From the cell containing the given text, extract its center point as [x, y] coordinate. 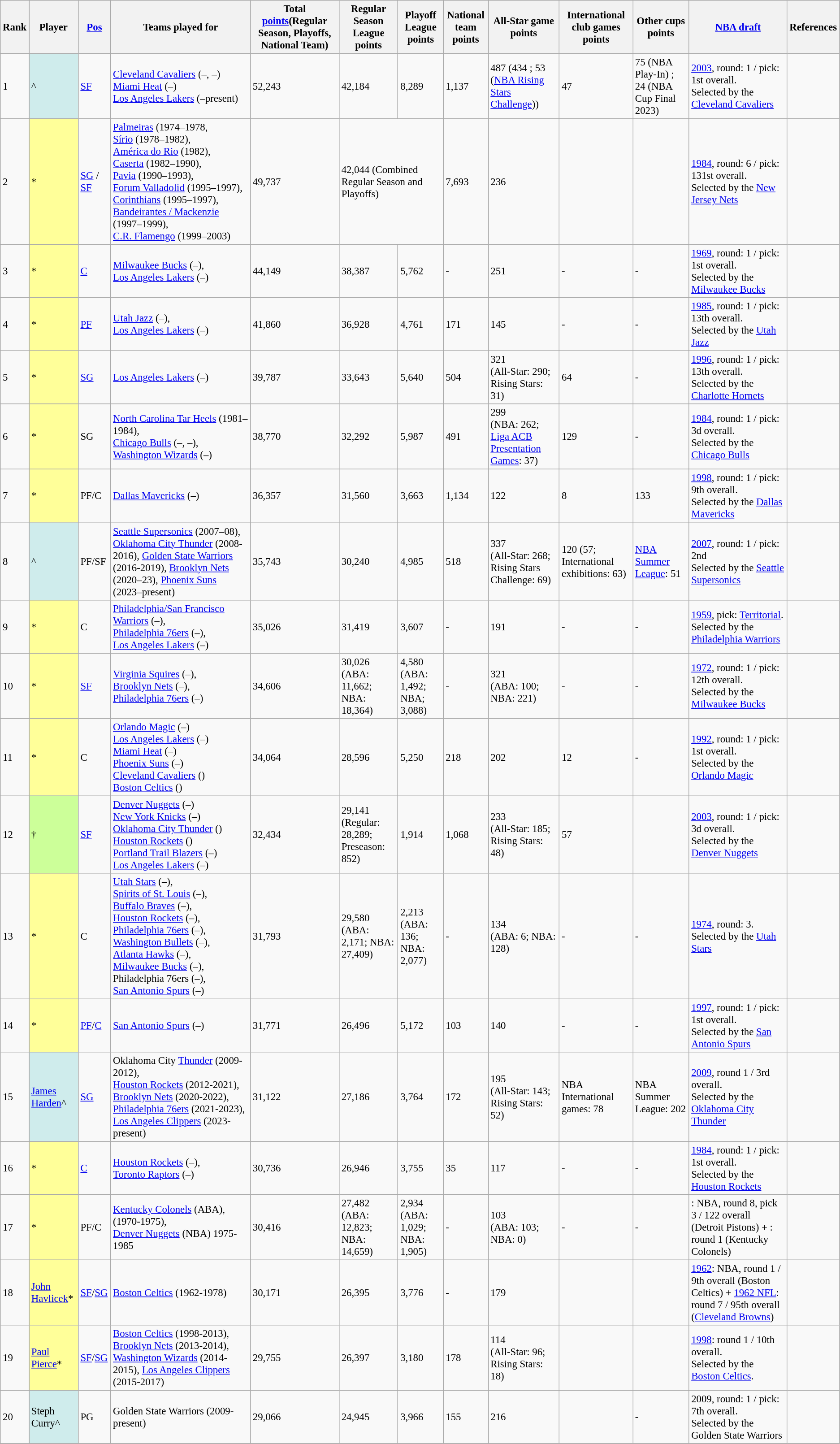
171 [466, 325]
Milwaukee Bucks (–),Los Angeles Lakers (–) [181, 272]
30,026(ABA: 11,662; NBA: 18,364) [368, 686]
29,141(Regular: 28,289; Preseason: 852) [368, 835]
30,171 [295, 1293]
1985, round: 1 / pick: 13th overall.Selected by the Utah Jazz [738, 325]
29,066 [295, 1418]
Kentucky Colonels (ABA), (1970-1975),Denver Nuggets (NBA) 1975-1985 [181, 1227]
321(ABA: 100; NBA: 221) [524, 686]
134(ABA: 6; NBA: 128) [524, 936]
103(ABA: 103; NBA: 0) [524, 1227]
31,793 [295, 936]
Steph Curry^ [54, 1418]
4,761 [420, 325]
27,482(ABA: 12,823; NBA: 14,659) [368, 1227]
5,762 [420, 272]
31,419 [368, 627]
504 [466, 377]
44,149 [295, 272]
Teams played for [181, 27]
1,134 [466, 496]
5,640 [420, 377]
3,966 [420, 1418]
1969, round: 1 / pick: 1st overall.Selected by the Milwaukee Bucks [738, 272]
Orlando Magic (–)Los Angeles Lakers (–)Miami Heat (–)Phoenix Suns (–)Cleveland Cavaliers ()Boston Celtics () [181, 757]
4,580(ABA: 1,492; NBA; 3,088) [420, 686]
38,770 [295, 437]
251 [524, 272]
518 [466, 561]
26,397 [368, 1358]
42,184 [368, 87]
Other cups points [661, 27]
14 [15, 1026]
3,180 [420, 1358]
9 [15, 627]
5 [15, 377]
7 [15, 496]
31,122 [295, 1097]
30,736 [295, 1168]
3,764 [420, 1097]
33,643 [368, 377]
34,606 [295, 686]
6 [15, 437]
NBA International games: 78 [596, 1097]
References [813, 27]
3 [15, 272]
PF [94, 325]
1998: round 1 / 10th overall.Selected by the Boston Celtics. [738, 1358]
NBA draft [738, 27]
17 [15, 1227]
John Havlicek* [54, 1293]
Player [54, 27]
3,776 [420, 1293]
1962: NBA, round 1 / 9th overall (Boston Celtics) + 1962 NFL: round 7 / 95th overall (Cleveland Browns) [738, 1293]
57 [596, 835]
2003, round: 1 / pick: 3d overall. Selected by the Denver Nuggets [738, 835]
122 [524, 496]
Denver Nuggets (–)New York Knicks (–)Oklahoma City Thunder ()Houston Rockets ()Portland Trail Blazers (–)Los Angeles Lakers (–) [181, 835]
140 [524, 1026]
114(All-Star: 96; Rising Stars: 18) [524, 1358]
1,914 [420, 835]
236 [524, 182]
41,860 [295, 325]
42,044 (Combined Regular Season and Playoffs) [391, 182]
26,395 [368, 1293]
34,064 [295, 757]
26,496 [368, 1026]
30,416 [295, 1227]
2007, round: 1 / pick: 2ndSelected by the Seattle Supersonics [738, 561]
35,026 [295, 627]
5,250 [420, 757]
3,607 [420, 627]
39,787 [295, 377]
1998, round: 1 / pick: 9th overall. Selected by the Dallas Mavericks [738, 496]
1984, round: 6 / pick: 131st overall.Selected by the New Jersey Nets [738, 182]
216 [524, 1418]
2009, round 1 / 3rd overall.Selected by the Oklahoma City Thunder [738, 1097]
1984, round: 1 / pick: 1st overall. Selected by the Houston Rockets [738, 1168]
29,755 [295, 1358]
133 [661, 496]
San Antonio Spurs (–) [181, 1026]
5,987 [420, 437]
487 (434 ; 53 (NBA Rising Stars Challenge)) [524, 87]
Cleveland Cavaliers (–, –)Miami Heat (–)Los Angeles Lakers (–present) [181, 87]
29,580(ABA: 2,171; NBA: 27,409) [368, 936]
Boston Celtics (1998-2013),Brooklyn Nets (2013-2014), Washington Wizards (2014-2015), Los Angeles Clippers (2015-2017) [181, 1358]
299(NBA: 262; Liga ACB Presentation Games: 37) [524, 437]
11 [15, 757]
1972, round: 1 / pick: 12th overall. Selected by the Milwaukee Bucks [738, 686]
NBA Summer League: 51 [661, 561]
35,743 [295, 561]
1992, round: 1 / pick: 1st overall. Selected by the Orlando Magic [738, 757]
3,663 [420, 496]
172 [466, 1097]
18 [15, 1293]
Philadelphia/San Francisco Warriors (–),Philadelphia 76ers (–),Los Angeles Lakers (–) [181, 627]
Rank [15, 27]
178 [466, 1358]
3,755 [420, 1168]
7,693 [466, 182]
Boston Celtics (1962-1978) [181, 1293]
Houston Rockets (–),Toronto Raptors (–) [181, 1168]
35 [466, 1168]
337(All-Star: 268; Rising Stars Challenge: 69) [524, 561]
49,737 [295, 182]
Paul Pierce* [54, 1358]
Regular Season League points [368, 27]
8,289 [420, 87]
75 (NBA Play-In) ; 24 (NBA Cup Final 2023) [661, 87]
20 [15, 1418]
4,985 [420, 561]
195(All-Star: 143; Rising Stars: 52) [524, 1097]
24,945 [368, 1418]
30,240 [368, 561]
155 [466, 1418]
103 [466, 1026]
32,292 [368, 437]
47 [596, 87]
2003, round: 1 / pick: 1st overall. Selected by the Cleveland Cavaliers [738, 87]
28,596 [368, 757]
International club games points [596, 27]
2009, round: 1 / pick: 7th overall. Selected by the Golden State Warriors [738, 1418]
10 [15, 686]
5,172 [420, 1026]
36,357 [295, 496]
† [54, 835]
National team points [466, 27]
2,934(ABA: 1,029; NBA: 1,905) [420, 1227]
1997, round: 1 / pick: 1st overall. Selected by the San Antonio Spurs [738, 1026]
1,068 [466, 835]
1 [15, 87]
15 [15, 1097]
38,387 [368, 272]
Playoff League points [420, 27]
PG [94, 1418]
120 (57; International exhibitions: 63) [596, 561]
218 [466, 757]
1959, pick: Territorial.Selected by the Philadelphia Warriors [738, 627]
Pos [94, 27]
129 [596, 437]
Utah Jazz (–),Los Angeles Lakers (–) [181, 325]
31,560 [368, 496]
1,137 [466, 87]
Los Angeles Lakers (–) [181, 377]
: NBA, round 8, pick 3 / 122 overall (Detroit Pistons) + : round 1 (Kentucky Colonels) [738, 1227]
Virginia Squires (–),Brooklyn Nets (–),Philadelphia 76ers (–) [181, 686]
64 [596, 377]
NBA Summer League: 202 [661, 1097]
2 [15, 182]
All-Star game points [524, 27]
233(All-Star: 185; Rising Stars: 48) [524, 835]
James Harden^ [54, 1097]
191 [524, 627]
19 [15, 1358]
179 [524, 1293]
1984, round: 1 / pick: 3d overall. Selected by the Chicago Bulls [738, 437]
Golden State Warriors (2009-present) [181, 1418]
117 [524, 1168]
16 [15, 1168]
32,434 [295, 835]
13 [15, 936]
Total points(Regular Season, Playoffs, National Team) [295, 27]
202 [524, 757]
36,928 [368, 325]
145 [524, 325]
1996, round: 1 / pick: 13th overall. Selected by the Charlotte Hornets [738, 377]
52,243 [295, 87]
Dallas Mavericks (–) [181, 496]
North Carolina Tar Heels (1981–1984),Chicago Bulls (–, –),Washington Wizards (–) [181, 437]
SG / SF [94, 182]
31,771 [295, 1026]
491 [466, 437]
1974, round: 3. Selected by the Utah Stars [738, 936]
PF/SF [94, 561]
27,186 [368, 1097]
321(All-Star: 290; Rising Stars: 31) [524, 377]
26,946 [368, 1168]
2,213(ABA: 136; NBA: 2,077) [420, 936]
4 [15, 325]
